From the cell containing the given text, extract its center point as [X, Y] coordinate. 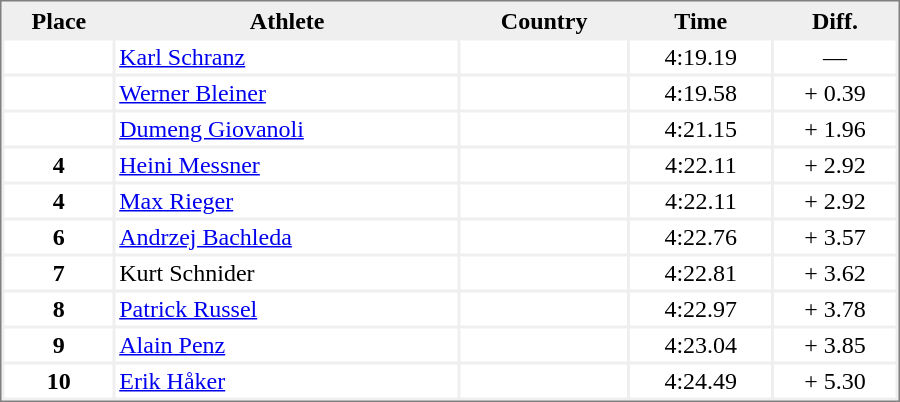
Diff. [834, 20]
Patrick Russel [287, 308]
4:22.81 [700, 272]
— [834, 56]
Time [700, 20]
+ 3.78 [834, 308]
4:22.76 [700, 236]
10 [58, 380]
Erik Håker [287, 380]
6 [58, 236]
Heini Messner [287, 164]
4:23.04 [700, 344]
Alain Penz [287, 344]
Country [544, 20]
Max Rieger [287, 200]
+ 3.57 [834, 236]
8 [58, 308]
Place [58, 20]
Athlete [287, 20]
+ 3.85 [834, 344]
4:22.97 [700, 308]
+ 1.96 [834, 128]
+ 3.62 [834, 272]
Werner Bleiner [287, 92]
9 [58, 344]
4:19.19 [700, 56]
Karl Schranz [287, 56]
Kurt Schnider [287, 272]
4:24.49 [700, 380]
4:19.58 [700, 92]
+ 5.30 [834, 380]
7 [58, 272]
4:21.15 [700, 128]
Andrzej Bachleda [287, 236]
Dumeng Giovanoli [287, 128]
+ 0.39 [834, 92]
